Find where the given text appears and provide that cell's center as (x, y) coordinate. 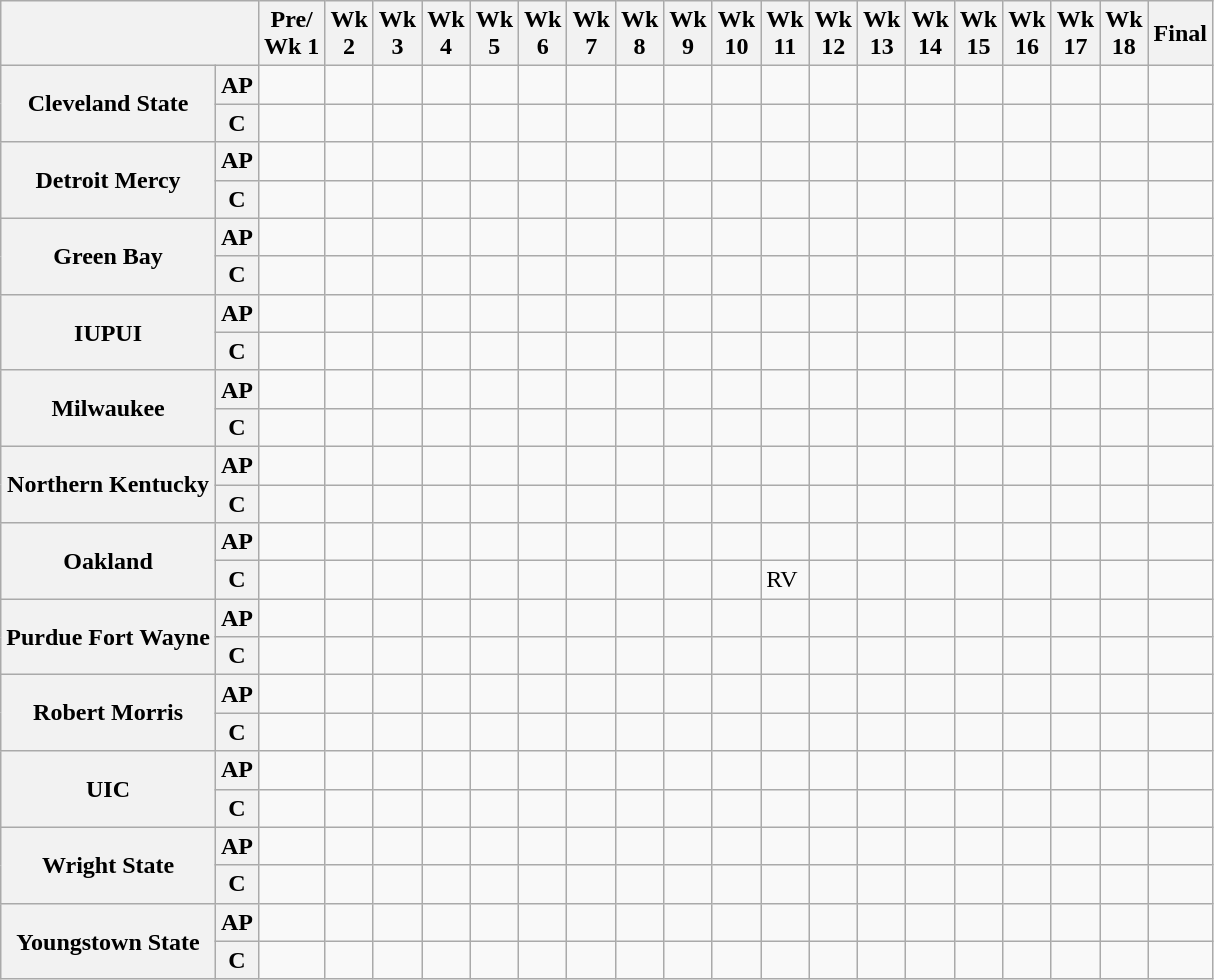
Wk17 (1075, 34)
Detroit Mercy (108, 180)
Cleveland State (108, 104)
Oakland (108, 561)
Wk2 (349, 34)
Wk7 (591, 34)
Youngstown State (108, 941)
Robert Morris (108, 713)
Wk14 (930, 34)
UIC (108, 789)
Wk4 (446, 34)
Pre/Wk 1 (291, 34)
Wk5 (494, 34)
Green Bay (108, 256)
Final (1180, 34)
Wk9 (688, 34)
Purdue Fort Wayne (108, 637)
Wk16 (1027, 34)
Wk13 (881, 34)
Northern Kentucky (108, 484)
RV (785, 580)
IUPUI (108, 332)
Wk18 (1124, 34)
Milwaukee (108, 408)
Wk10 (736, 34)
Wk6 (543, 34)
Wk8 (639, 34)
Wk11 (785, 34)
Wright State (108, 865)
Wk12 (833, 34)
Wk3 (397, 34)
Wk15 (978, 34)
